Extract the [X, Y] coordinate from the center of the cell holding the provided text.  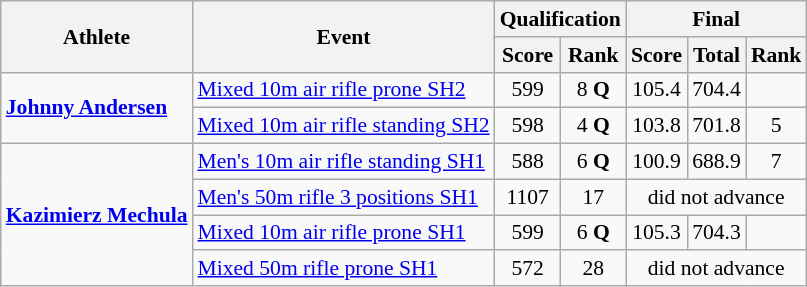
100.9 [656, 162]
Mixed 10m air rifle prone SH1 [343, 233]
Final [716, 19]
1107 [528, 197]
Mixed 10m air rifle prone SH2 [343, 90]
4 Q [594, 126]
588 [528, 162]
704.4 [716, 90]
Johnny Andersen [97, 108]
17 [594, 197]
Event [343, 36]
Total [716, 55]
Mixed 10m air rifle standing SH2 [343, 126]
572 [528, 269]
688.9 [716, 162]
Athlete [97, 36]
Mixed 50m rifle prone SH1 [343, 269]
7 [776, 162]
Qualification [560, 19]
105.3 [656, 233]
105.4 [656, 90]
8 Q [594, 90]
Men's 10m air rifle standing SH1 [343, 162]
Men's 50m rifle 3 positions SH1 [343, 197]
103.8 [656, 126]
598 [528, 126]
Kazimierz Mechula [97, 215]
28 [594, 269]
5 [776, 126]
701.8 [716, 126]
704.3 [716, 233]
